Scan for the cell matching the given text and deliver its [X, Y] coordinate at center. 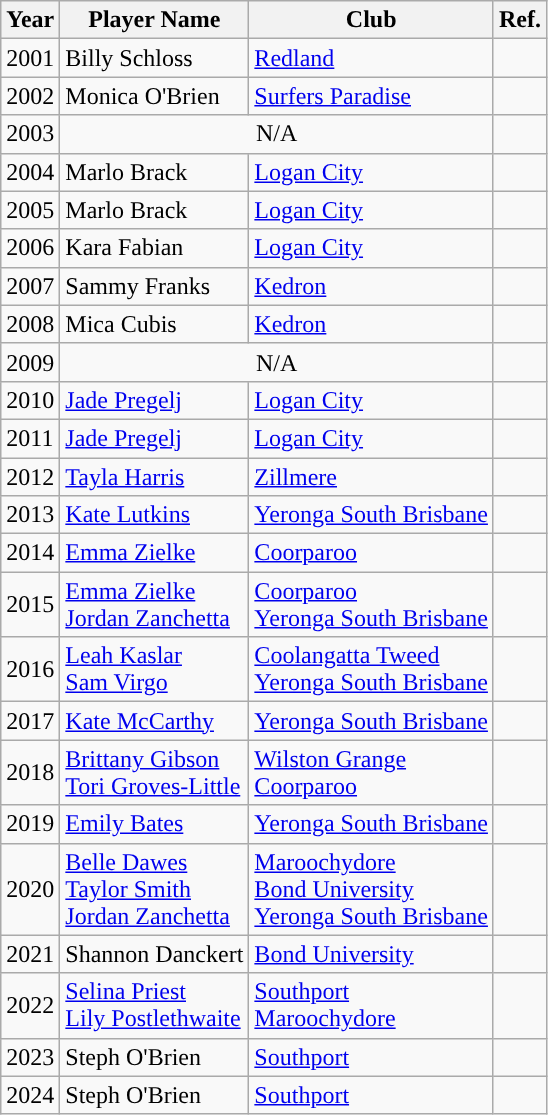
Shannon Danckert [154, 954]
2020 [30, 889]
Emma Zielke Jordan Zanchetta [154, 604]
2007 [30, 286]
Monica O'Brien [154, 96]
Sammy Franks [154, 286]
2010 [30, 400]
Selina Priest Lily Postlethwaite [154, 1006]
Leah Kaslar Sam Virgo [154, 670]
Coolangatta Tweed Yeronga South Brisbane [372, 670]
2019 [30, 824]
Emily Bates [154, 824]
2018 [30, 772]
Surfers Paradise [372, 96]
Kate McCarthy [154, 721]
Tayla Harris [154, 477]
2009 [30, 362]
2016 [30, 670]
Emma Zielke [154, 553]
2005 [30, 210]
Wilston Grange Coorparoo [372, 772]
Ref. [520, 20]
2013 [30, 515]
2024 [30, 1095]
2022 [30, 1006]
Club [372, 20]
2008 [30, 324]
2015 [30, 604]
Kate Lutkins [154, 515]
2021 [30, 954]
Brittany Gibson Tori Groves-Little [154, 772]
Zillmere [372, 477]
2012 [30, 477]
2004 [30, 172]
Redland [372, 58]
2017 [30, 721]
2011 [30, 438]
2006 [30, 248]
Kara Fabian [154, 248]
Billy Schloss [154, 58]
Mica Cubis [154, 324]
2023 [30, 1057]
2003 [30, 134]
2002 [30, 96]
Coorparoo Yeronga South Brisbane [372, 604]
Belle Dawes Taylor Smith Jordan Zanchetta [154, 889]
2001 [30, 58]
Coorparoo [372, 553]
Player Name [154, 20]
2014 [30, 553]
Maroochydore Bond University Yeronga South Brisbane [372, 889]
Year [30, 20]
Bond University [372, 954]
Southport Maroochydore [372, 1006]
